Output the [x, y] coordinate of the center of the cell containing the given text.  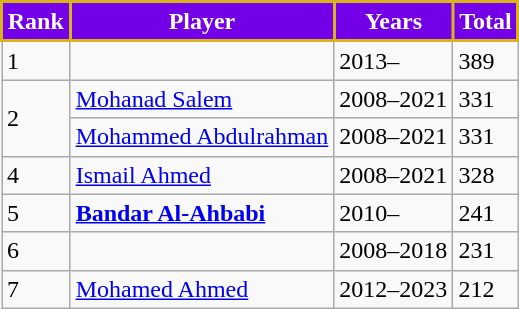
Mohammed Abdulrahman [202, 137]
Mohanad Salem [202, 99]
2 [36, 118]
4 [36, 175]
1 [36, 60]
328 [486, 175]
2010– [394, 213]
Total [486, 22]
Mohamed Ahmed [202, 289]
389 [486, 60]
241 [486, 213]
Player [202, 22]
5 [36, 213]
Years [394, 22]
Rank [36, 22]
Ismail Ahmed [202, 175]
7 [36, 289]
6 [36, 251]
2013– [394, 60]
212 [486, 289]
231 [486, 251]
2012–2023 [394, 289]
Bandar Al-Ahbabi [202, 213]
2008–2018 [394, 251]
